Provide the (X, Y) coordinate of the cell's center where the given text is located.  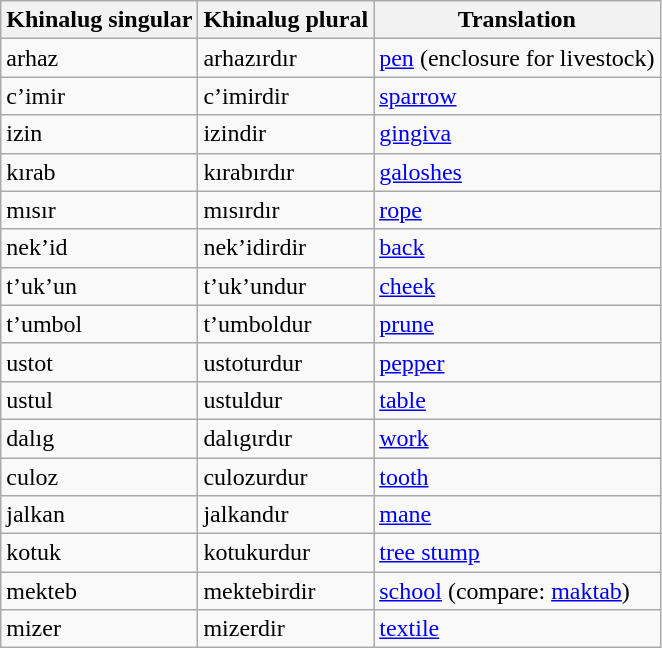
t’uk’undur (286, 286)
Khinalug singular (100, 20)
sparrow (517, 96)
culoz (100, 477)
pen (enclosure for livestock) (517, 58)
mane (517, 515)
school (compare: maktab) (517, 591)
cheek (517, 286)
Khinalug plural (286, 20)
work (517, 438)
mektebirdir (286, 591)
dalιgιrdιr (286, 438)
gingiva (517, 134)
t’uk’un (100, 286)
ustot (100, 362)
arhazırdır (286, 58)
c’imirdir (286, 96)
table (517, 400)
c’imir (100, 96)
Translation (517, 20)
jalkandιr (286, 515)
mısır (100, 210)
ustuldur (286, 400)
kırabırdır (286, 172)
textile (517, 629)
galoshes (517, 172)
t’umbol (100, 324)
ustul (100, 400)
kotuk (100, 553)
prune (517, 324)
mizer (100, 629)
dalıg (100, 438)
pepper (517, 362)
ustoturdur (286, 362)
mizerdir (286, 629)
izindir (286, 134)
mısırdır (286, 210)
culozurdur (286, 477)
back (517, 248)
nek’idirdir (286, 248)
tooth (517, 477)
kotukurdur (286, 553)
mekteb (100, 591)
jalkan (100, 515)
tree stump (517, 553)
kırab (100, 172)
nek’id (100, 248)
izin (100, 134)
rope (517, 210)
t’umboldur (286, 324)
arhaz (100, 58)
